Provide the (X, Y) coordinate of the cell's center where the given text is located.  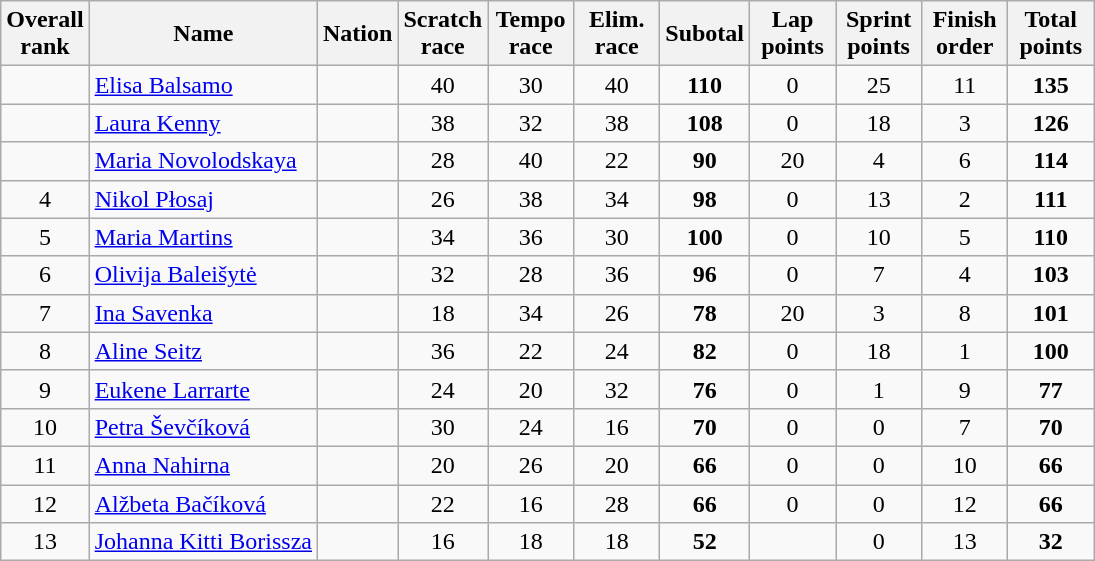
96 (705, 275)
Maria Novolodskaya (203, 161)
Finish order (965, 34)
Tempo race (531, 34)
Ina Savenka (203, 313)
Total points (1051, 34)
2 (965, 199)
Elisa Balsamo (203, 85)
101 (1051, 313)
Aline Seitz (203, 351)
52 (705, 542)
Sprint points (879, 34)
82 (705, 351)
111 (1051, 199)
90 (705, 161)
Elim. race (617, 34)
Nikol Płosaj (203, 199)
135 (1051, 85)
76 (705, 389)
Anna Nahirna (203, 465)
Nation (358, 34)
Maria Martins (203, 237)
Scratch race (443, 34)
Eukene Larrarte (203, 389)
Olivija Baleišytė (203, 275)
Johanna Kitti Borissza (203, 542)
Laura Kenny (203, 123)
Alžbeta Bačíková (203, 503)
Name (203, 34)
98 (705, 199)
Subotal (705, 34)
Overall rank (45, 34)
Lap points (793, 34)
108 (705, 123)
Petra Ševčíková (203, 427)
126 (1051, 123)
103 (1051, 275)
78 (705, 313)
114 (1051, 161)
77 (1051, 389)
25 (879, 85)
